Scan for the cell matching the given text and deliver its [x, y] coordinate at center. 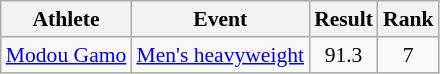
91.3 [344, 55]
Result [344, 19]
Athlete [66, 19]
Event [220, 19]
Modou Gamo [66, 55]
7 [408, 55]
Rank [408, 19]
Men's heavyweight [220, 55]
